Pinpoint the cell where the given text exists, returning its (x, y) midpoint coordinate. 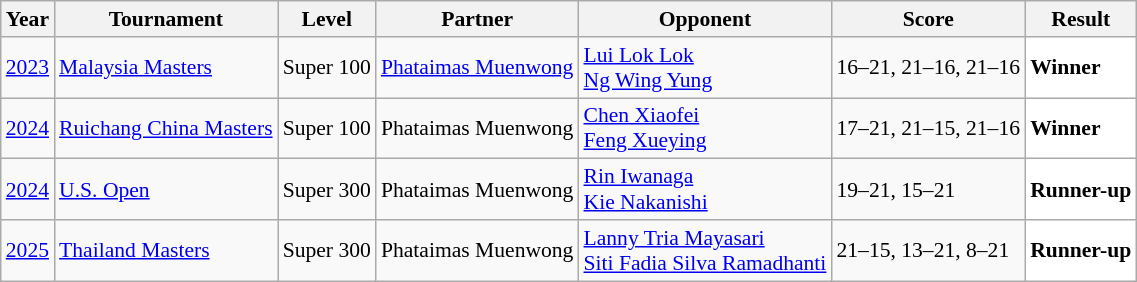
21–15, 13–21, 8–21 (928, 250)
Level (327, 19)
U.S. Open (166, 190)
17–21, 21–15, 21–16 (928, 128)
Ruichang China Masters (166, 128)
2023 (28, 68)
Lui Lok Lok Ng Wing Yung (704, 68)
2025 (28, 250)
Opponent (704, 19)
Year (28, 19)
Score (928, 19)
Lanny Tria Mayasari Siti Fadia Silva Ramadhanti (704, 250)
Partner (478, 19)
19–21, 15–21 (928, 190)
Malaysia Masters (166, 68)
Chen Xiaofei Feng Xueying (704, 128)
Tournament (166, 19)
Rin Iwanaga Kie Nakanishi (704, 190)
16–21, 21–16, 21–16 (928, 68)
Result (1080, 19)
Thailand Masters (166, 250)
